Capture the cell that displays the provided text and extract its [x, y] central coordinate. 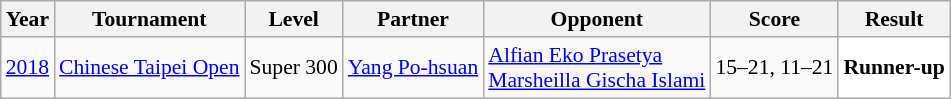
Runner-up [894, 68]
Chinese Taipei Open [149, 68]
Year [28, 19]
15–21, 11–21 [774, 68]
Super 300 [293, 68]
Result [894, 19]
Yang Po-hsuan [413, 68]
Score [774, 19]
Alfian Eko Prasetya Marsheilla Gischa Islami [596, 68]
Tournament [149, 19]
Opponent [596, 19]
Level [293, 19]
2018 [28, 68]
Partner [413, 19]
